For the text-containing cell, return its midpoint in (X, Y) coordinate format. 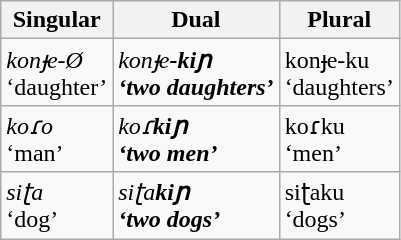
konɟe-kiɲ‘two daughters’ (196, 72)
koɾku‘men’ (339, 138)
Dual (196, 20)
Plural (339, 20)
konɟe-ku‘daughters’ (339, 72)
koɾkiɲ‘two men’ (196, 138)
siʈaku‘dogs’ (339, 206)
siʈakiɲ‘two dogs’ (196, 206)
Singular (57, 20)
konɟe-Ø‘daughter’ (57, 72)
siʈa‘dog’ (57, 206)
koɾo‘man’ (57, 138)
